Identify which cell holds the provided text, then report its (x, y) central coordinate. 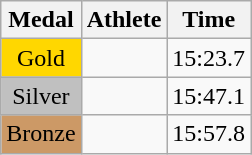
15:23.7 (209, 58)
Athlete (124, 20)
Silver (41, 96)
15:57.8 (209, 134)
Medal (41, 20)
15:47.1 (209, 96)
Time (209, 20)
Gold (41, 58)
Bronze (41, 134)
